Provide the [X, Y] coordinate of the cell's center where the given text is located.  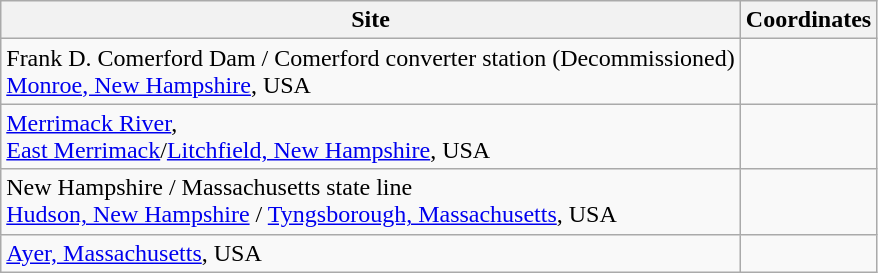
Site [371, 20]
Coordinates [808, 20]
New Hampshire / Massachusetts state lineHudson, New Hampshire / Tyngsborough, Massachusetts, USA [371, 202]
Frank D. Comerford Dam / Comerford converter station (Decommissioned) Monroe, New Hampshire, USA [371, 72]
Merrimack River,East Merrimack/Litchfield, New Hampshire, USA [371, 136]
Ayer, Massachusetts, USA [371, 253]
